Detect which cell encompasses the target text, then output its (x, y) center coordinate. 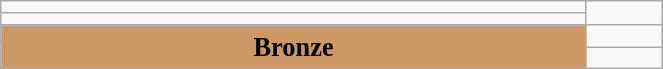
Bronze (294, 46)
